Output the [X, Y] coordinate of the center of the cell containing the given text.  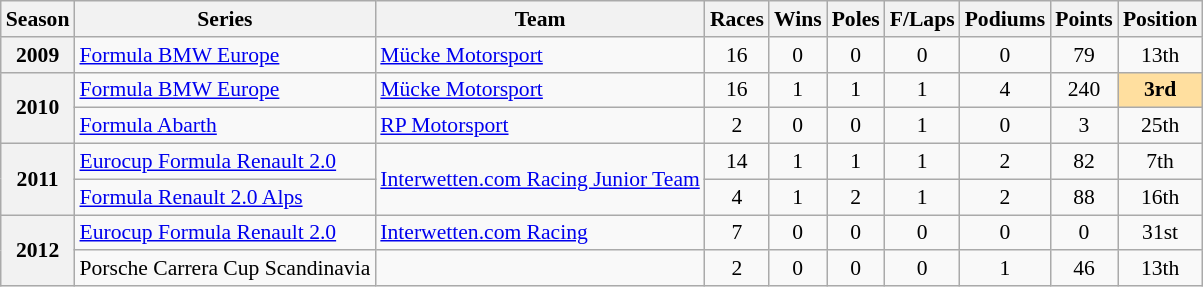
Podiums [1006, 19]
Races [737, 19]
7 [737, 233]
3 [1084, 126]
Interwetten.com Racing Junior Team [540, 180]
2012 [38, 250]
F/Laps [922, 19]
82 [1084, 162]
Wins [798, 19]
14 [737, 162]
Series [224, 19]
Interwetten.com Racing [540, 233]
Team [540, 19]
2011 [38, 180]
Points [1084, 19]
79 [1084, 55]
31st [1160, 233]
Porsche Carrera Cup Scandinavia [224, 269]
25th [1160, 126]
2010 [38, 108]
240 [1084, 90]
Formula Renault 2.0 Alps [224, 197]
88 [1084, 197]
Season [38, 19]
16th [1160, 197]
RP Motorsport [540, 126]
46 [1084, 269]
Formula Abarth [224, 126]
3rd [1160, 90]
Position [1160, 19]
2009 [38, 55]
Poles [856, 19]
7th [1160, 162]
